Capture the cell that displays the provided text and extract its [X, Y] central coordinate. 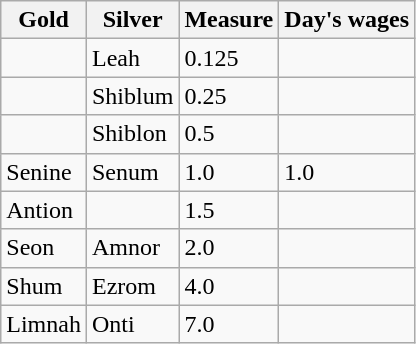
Shiblum [132, 96]
Onti [132, 324]
Leah [132, 58]
2.0 [229, 248]
7.0 [229, 324]
Silver [132, 20]
Senine [44, 172]
Antion [44, 210]
Day's wages [347, 20]
Seon [44, 248]
Limnah [44, 324]
Gold [44, 20]
0.5 [229, 134]
Amnor [132, 248]
0.25 [229, 96]
Shum [44, 286]
Shiblon [132, 134]
4.0 [229, 286]
1.5 [229, 210]
Senum [132, 172]
Measure [229, 20]
0.125 [229, 58]
Ezrom [132, 286]
